Locate the cell with the specified text and output its (x, y) center coordinate. 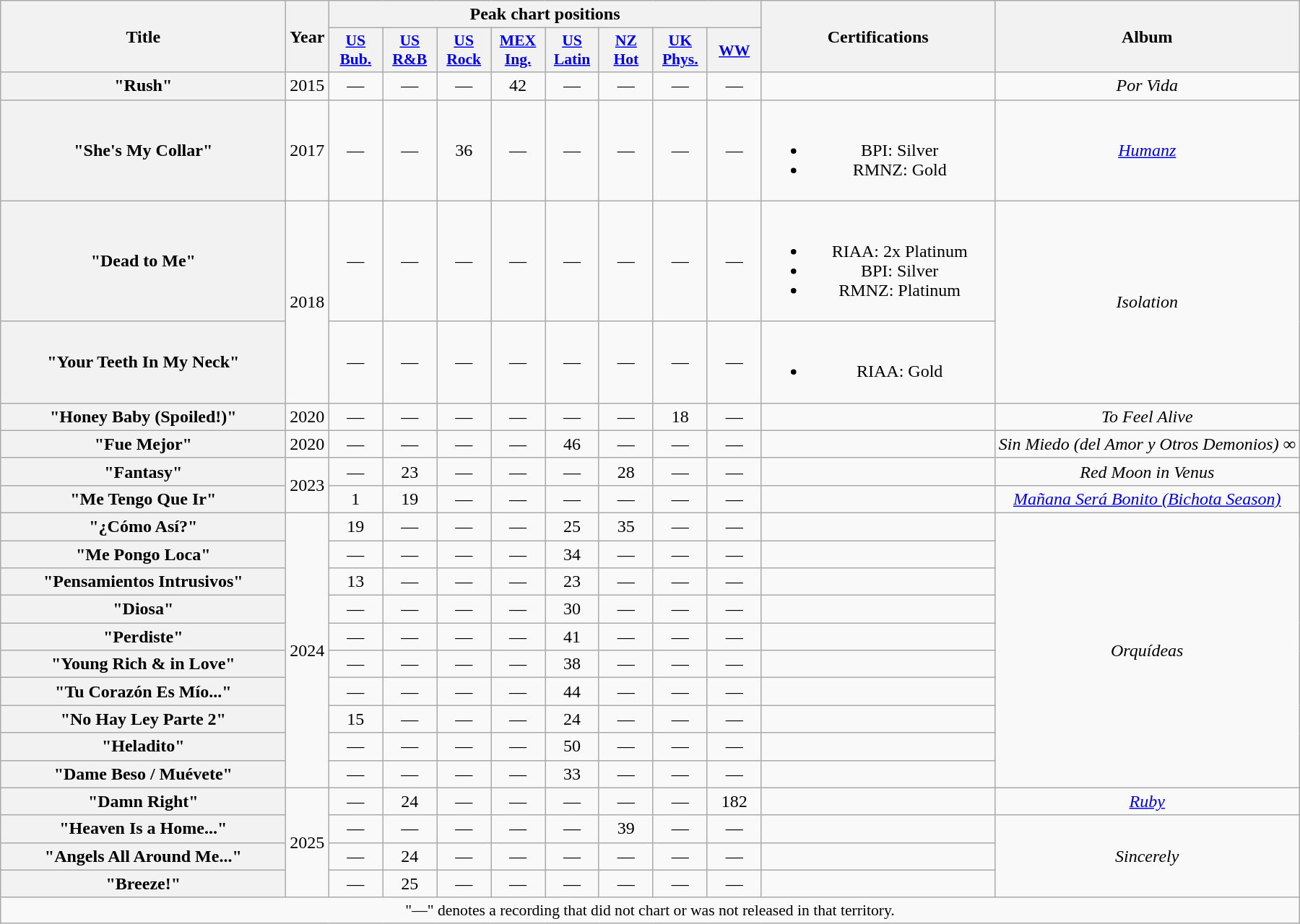
2023 (308, 485)
182 (734, 801)
33 (572, 774)
"Dead to Me" (143, 261)
2024 (308, 650)
Certifications (878, 36)
Por Vida (1147, 86)
"Angels All Around Me..." (143, 856)
18 (680, 417)
"Dame Beso / Muévete" (143, 774)
44 (572, 692)
"Tu Corazón Es Mío..." (143, 692)
"Diosa" (143, 609)
Sincerely (1147, 856)
Sin Miedo (del Amor y Otros Demonios) ∞ (1147, 444)
"She's My Collar" (143, 150)
13 (355, 582)
Orquídeas (1147, 650)
2018 (308, 302)
34 (572, 554)
"¿Cómo Así?" (143, 526)
35 (625, 526)
"Rush" (143, 86)
"Me Tengo Que Ir" (143, 499)
"Honey Baby (Spoiled!)" (143, 417)
36 (464, 150)
"Perdiste" (143, 637)
To Feel Alive (1147, 417)
Title (143, 36)
"Damn Right" (143, 801)
42 (519, 86)
Peak chart positions (545, 14)
"Your Teeth In My Neck" (143, 362)
"Young Rich & in Love" (143, 664)
1 (355, 499)
Humanz (1147, 150)
USR&B (410, 51)
38 (572, 664)
Red Moon in Venus (1147, 471)
41 (572, 637)
BPI: SilverRMNZ: Gold (878, 150)
39 (625, 829)
WW (734, 51)
2017 (308, 150)
"—" denotes a recording that did not chart or was not released in that territory. (650, 910)
"Pensamientos Intrusivos" (143, 582)
2015 (308, 86)
"No Hay Ley Parte 2" (143, 719)
USRock (464, 51)
2025 (308, 842)
"Fue Mejor" (143, 444)
Ruby (1147, 801)
RIAA: 2x PlatinumBPI: SilverRMNZ: Platinum (878, 261)
Album (1147, 36)
"Fantasy" (143, 471)
30 (572, 609)
15 (355, 719)
"Breeze!" (143, 884)
28 (625, 471)
"Heladito" (143, 746)
"Heaven Is a Home..." (143, 829)
RIAA: Gold (878, 362)
46 (572, 444)
Mañana Será Bonito (Bichota Season) (1147, 499)
"Me Pongo Loca" (143, 554)
Isolation (1147, 302)
USLatin (572, 51)
NZHot (625, 51)
UKPhys. (680, 51)
USBub. (355, 51)
Year (308, 36)
50 (572, 746)
MEXIng. (519, 51)
